Determine the [x, y] coordinate at the center of the cell enclosing the given text.  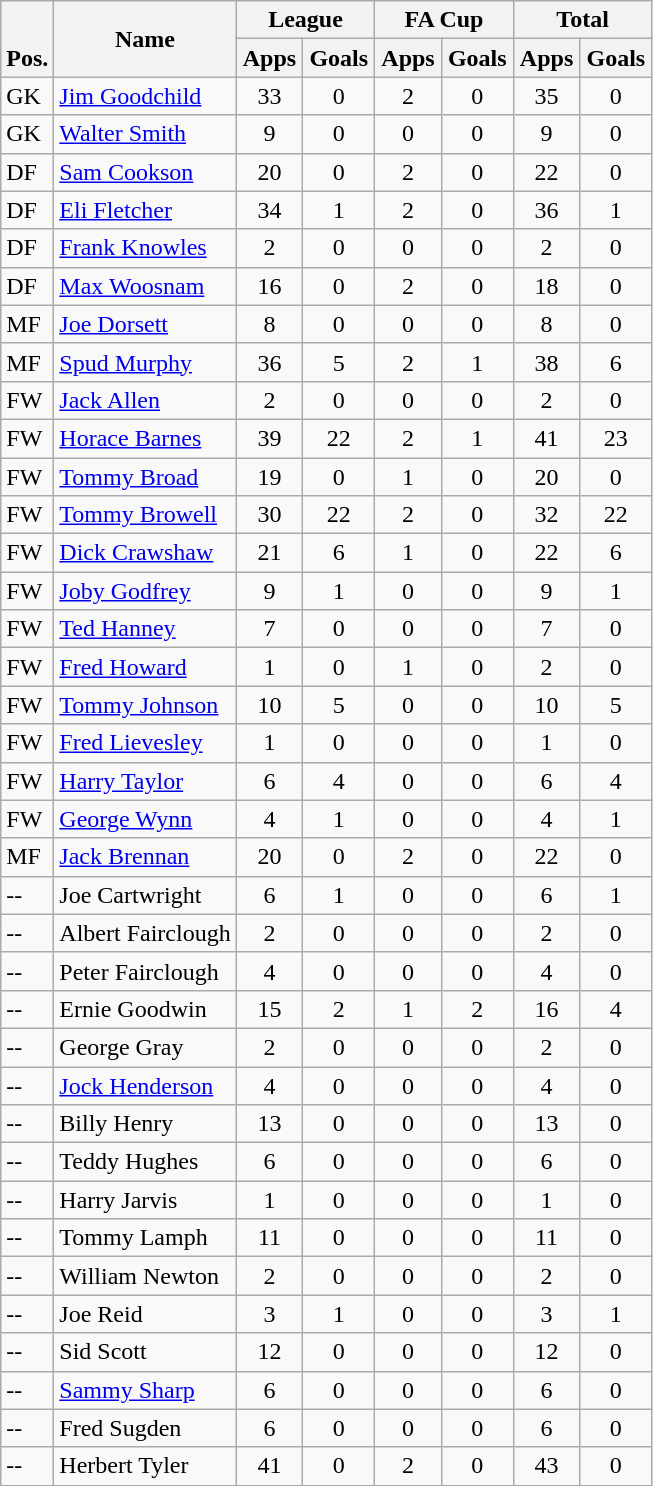
Pos. [28, 39]
Tommy Johnson [145, 705]
George Gray [145, 1047]
34 [270, 210]
Joe Reid [145, 1314]
Harry Taylor [145, 781]
32 [546, 515]
Joe Dorsett [145, 324]
Total [582, 20]
43 [546, 1466]
FA Cup [444, 20]
15 [270, 1009]
Fred Sugden [145, 1428]
Dick Crawshaw [145, 553]
Jack Brennan [145, 857]
38 [546, 362]
Jock Henderson [145, 1085]
19 [270, 477]
35 [546, 96]
Max Woosnam [145, 286]
Sammy Sharp [145, 1390]
39 [270, 438]
Peter Fairclough [145, 971]
Tommy Lamph [145, 1238]
30 [270, 515]
21 [270, 553]
Fred Lievesley [145, 743]
Ted Hanney [145, 629]
Teddy Hughes [145, 1162]
18 [546, 286]
Billy Henry [145, 1124]
Sam Cookson [145, 172]
League [306, 20]
Eli Fletcher [145, 210]
Herbert Tyler [145, 1466]
William Newton [145, 1276]
Spud Murphy [145, 362]
Joby Godfrey [145, 591]
Fred Howard [145, 667]
Albert Fairclough [145, 933]
Jim Goodchild [145, 96]
Joe Cartwright [145, 895]
33 [270, 96]
Name [145, 39]
23 [616, 438]
Walter Smith [145, 134]
Tommy Broad [145, 477]
Ernie Goodwin [145, 1009]
Sid Scott [145, 1352]
Horace Barnes [145, 438]
Frank Knowles [145, 248]
Harry Jarvis [145, 1200]
Tommy Browell [145, 515]
George Wynn [145, 819]
Jack Allen [145, 400]
